For the text-containing cell, return its midpoint in (x, y) coordinate format. 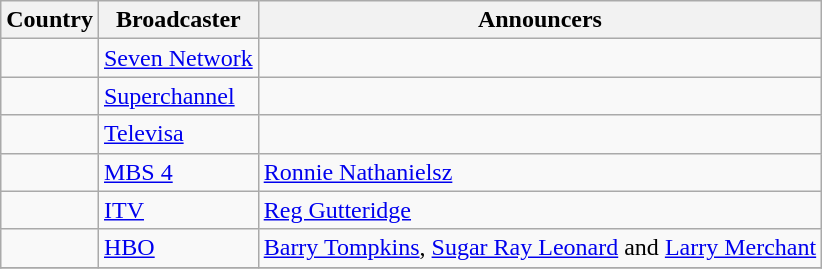
HBO (178, 248)
Country (50, 20)
ITV (178, 210)
Ronnie Nathanielsz (540, 172)
Reg Gutteridge (540, 210)
Televisa (178, 134)
Superchannel (178, 96)
Broadcaster (178, 20)
MBS 4 (178, 172)
Announcers (540, 20)
Barry Tompkins, Sugar Ray Leonard and Larry Merchant (540, 248)
Seven Network (178, 58)
